Determine the (x, y) coordinate at the center of the cell enclosing the given text.  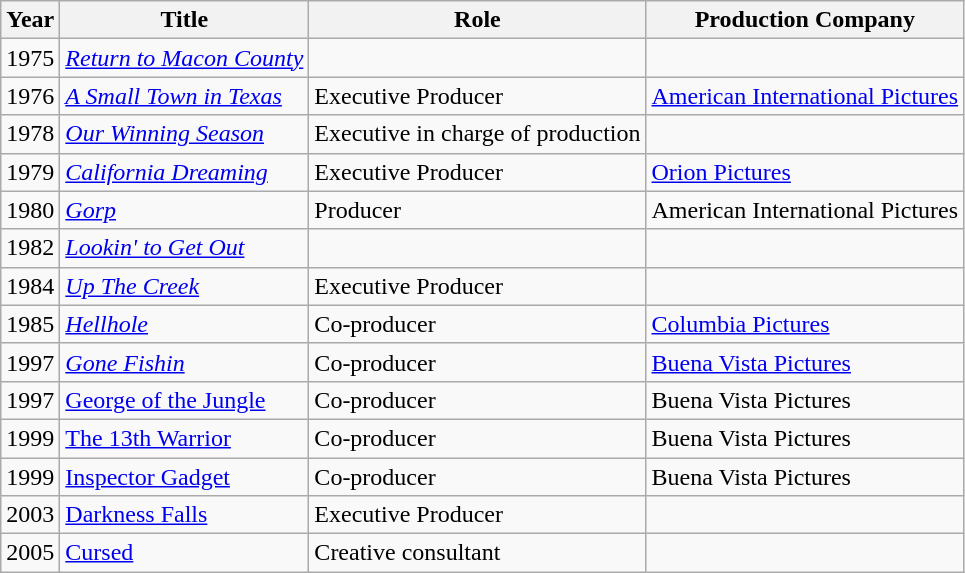
1982 (30, 248)
George of the Jungle (184, 400)
Title (184, 20)
Creative consultant (478, 553)
1979 (30, 172)
Executive in charge of production (478, 134)
Darkness Falls (184, 515)
A Small Town in Texas (184, 96)
Columbia Pictures (805, 324)
Lookin' to Get Out (184, 248)
Role (478, 20)
1985 (30, 324)
Year (30, 20)
Production Company (805, 20)
1980 (30, 210)
2005 (30, 553)
Return to Macon County (184, 58)
Gorp (184, 210)
1975 (30, 58)
Cursed (184, 553)
1978 (30, 134)
Orion Pictures (805, 172)
1984 (30, 286)
The 13th Warrior (184, 438)
Our Winning Season (184, 134)
Inspector Gadget (184, 477)
1976 (30, 96)
California Dreaming (184, 172)
Gone Fishin (184, 362)
Producer (478, 210)
Hellhole (184, 324)
2003 (30, 515)
Up The Creek (184, 286)
